Find where the given text appears and provide that cell's center as (X, Y) coordinate. 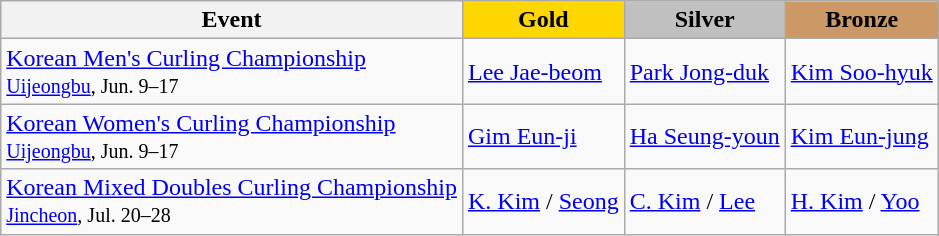
Ha Seung-youn (704, 136)
H. Kim / Yoo (862, 202)
Lee Jae-beom (543, 72)
K. Kim / Seong (543, 202)
Kim Soo-hyuk (862, 72)
Gold (543, 20)
Event (232, 20)
Park Jong-duk (704, 72)
Silver (704, 20)
Bronze (862, 20)
Korean Men's Curling Championship Uijeongbu, Jun. 9–17 (232, 72)
Gim Eun-ji (543, 136)
Kim Eun-jung (862, 136)
Korean Women's Curling Championship Uijeongbu, Jun. 9–17 (232, 136)
C. Kim / Lee (704, 202)
Korean Mixed Doubles Curling Championship Jincheon, Jul. 20–28 (232, 202)
